Pinpoint the cell where the given text exists, returning its (x, y) midpoint coordinate. 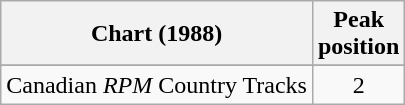
Peakposition (358, 34)
Chart (1988) (157, 34)
Canadian RPM Country Tracks (157, 85)
2 (358, 85)
